Return the (X, Y) coordinate for the center point of the cell that contains the specified text.  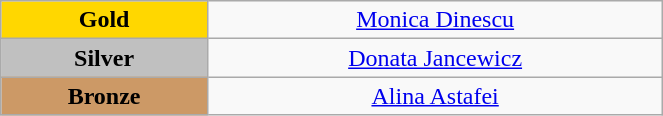
Silver (104, 58)
Alina Astafei (434, 96)
Monica Dinescu (434, 20)
Donata Jancewicz (434, 58)
Bronze (104, 96)
Gold (104, 20)
